Determine the [x, y] coordinate at the center of the cell enclosing the given text.  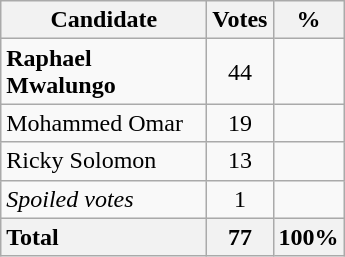
Raphael Mwalungo [104, 72]
77 [240, 237]
Votes [240, 20]
19 [240, 123]
Spoiled votes [104, 199]
13 [240, 161]
Candidate [104, 20]
Ricky Solomon [104, 161]
Mohammed Omar [104, 123]
44 [240, 72]
% [308, 20]
Total [104, 237]
100% [308, 237]
1 [240, 199]
